Locate the cell with the specified text and output its (X, Y) center coordinate. 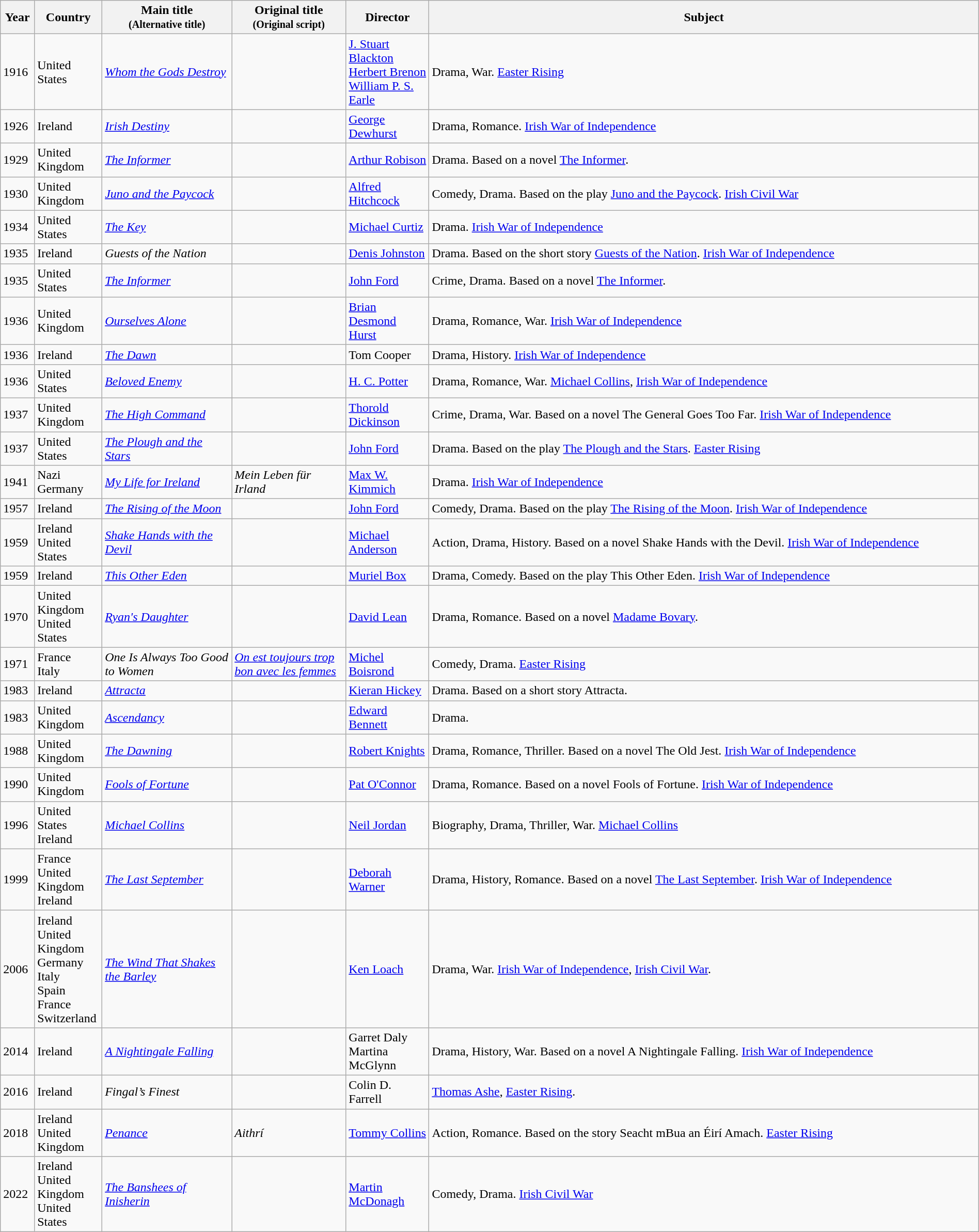
The High Command (167, 414)
The Rising of the Moon (167, 509)
2018 (18, 1132)
Year (18, 18)
Penance (167, 1132)
Denis Johnston (387, 254)
Deborah Warner (387, 879)
Drama. Based on the play The Plough and the Stars. Easter Rising (704, 448)
Max W. Kimmich (387, 482)
1990 (18, 784)
Ryan's Daughter (167, 617)
Thomas Ashe, Easter Rising. (704, 1092)
George Dewhurst (387, 126)
Alfred Hitchcock (387, 193)
1941 (18, 482)
Drama, Romance. Based on a novel Fools of Fortune. Irish War of Independence (704, 784)
Drama, Romance. Irish War of Independence (704, 126)
FranceUnited KingdomIreland (68, 879)
Neil Jordan (387, 825)
Beloved Enemy (167, 381)
Ken Loach (387, 969)
Subject (704, 18)
My Life for Ireland (167, 482)
United KingdomUnited States (68, 617)
2014 (18, 1051)
Michel Boisrond (387, 664)
Nazi Germany (68, 482)
Crime, Drama. Based on a novel The Informer. (704, 280)
Comedy, Drama. Easter Rising (704, 664)
Muriel Box (387, 576)
1957 (18, 509)
1916 (18, 72)
1929 (18, 160)
Thorold Dickinson (387, 414)
Edward Bennett (387, 717)
1926 (18, 126)
2022 (18, 1194)
Biography, Drama, Thriller, War. Michael Collins (704, 825)
Shake Hands with the Devil (167, 542)
Action, Drama, History. Based on a novel Shake Hands with the Devil. Irish War of Independence (704, 542)
Pat O'Connor (387, 784)
The Dawn (167, 354)
2016 (18, 1092)
Ourselves Alone (167, 321)
Drama. Based on a novel The Informer. (704, 160)
1934 (18, 227)
Drama, History, Romance. Based on a novel The Last September. Irish War of Independence (704, 879)
Arthur Robison (387, 160)
David Lean (387, 617)
The Dawning (167, 751)
Drama, War. Easter Rising (704, 72)
Colin D. Farrell (387, 1092)
H. C. Potter (387, 381)
Juno and the Paycock (167, 193)
Comedy, Drama. Based on the play The Rising of the Moon. Irish War of Independence (704, 509)
Country (68, 18)
Director (387, 18)
Michael Anderson (387, 542)
IrelandUnited KingdomGermanyItalySpainFranceSwitzerland (68, 969)
FranceItaly (68, 664)
Guests of the Nation (167, 254)
Kieran Hickey (387, 691)
IrelandUnited States (68, 542)
Drama, Romance, Thriller. Based on a novel The Old Jest. Irish War of Independence (704, 751)
The Banshees of Inisherin (167, 1194)
Robert Knights (387, 751)
Tommy Collins (387, 1132)
Original title(Original script) (289, 18)
Drama, War. Irish War of Independence, Irish Civil War. (704, 969)
One Is Always Too Good to Women (167, 664)
The Key (167, 227)
1999 (18, 879)
Drama. Based on a short story Attracta. (704, 691)
Garret DalyMartina McGlynn (387, 1051)
Tom Cooper (387, 354)
Drama, Comedy. Based on the play This Other Eden. Irish War of Independence (704, 576)
Comedy, Drama. Based on the play Juno and the Paycock. Irish Civil War (704, 193)
Attracta (167, 691)
Drama, History. Irish War of Independence (704, 354)
A Nightingale Falling (167, 1051)
1971 (18, 664)
Fingal’s Finest (167, 1092)
Drama. Based on the short story Guests of the Nation. Irish War of Independence (704, 254)
On est toujours trop bon avec les femmes (289, 664)
1930 (18, 193)
1970 (18, 617)
Michael Collins (167, 825)
Crime, Drama, War. Based on a novel The General Goes Too Far. Irish War of Independence (704, 414)
Comedy, Drama. Irish Civil War (704, 1194)
The Last September (167, 879)
The Wind That Shakes the Barley (167, 969)
Drama, Romance. Based on a novel Madame Bovary. (704, 617)
Mein Leben für Irland (289, 482)
Ascendancy (167, 717)
2006 (18, 969)
Martin McDonagh (387, 1194)
Main title(Alternative title) (167, 18)
Brian Desmond Hurst (387, 321)
Drama, Romance, War. Irish War of Independence (704, 321)
1988 (18, 751)
Michael Curtiz (387, 227)
Drama, Romance, War. Michael Collins, Irish War of Independence (704, 381)
This Other Eden (167, 576)
The Plough and the Stars (167, 448)
Action, Romance. Based on the story Seacht mBua an Éirí Amach. Easter Rising (704, 1132)
J. Stuart BlacktonHerbert BrenonWilliam P. S. Earle (387, 72)
Irish Destiny (167, 126)
Drama. (704, 717)
Drama, History, War. Based on a novel A Nightingale Falling. Irish War of Independence (704, 1051)
IrelandUnited KingdomUnited States (68, 1194)
United StatesIreland (68, 825)
Fools of Fortune (167, 784)
Whom the Gods Destroy (167, 72)
IrelandUnited Kingdom (68, 1132)
Aithrí (289, 1132)
1996 (18, 825)
